Find where the given text appears and provide that cell's center as [x, y] coordinate. 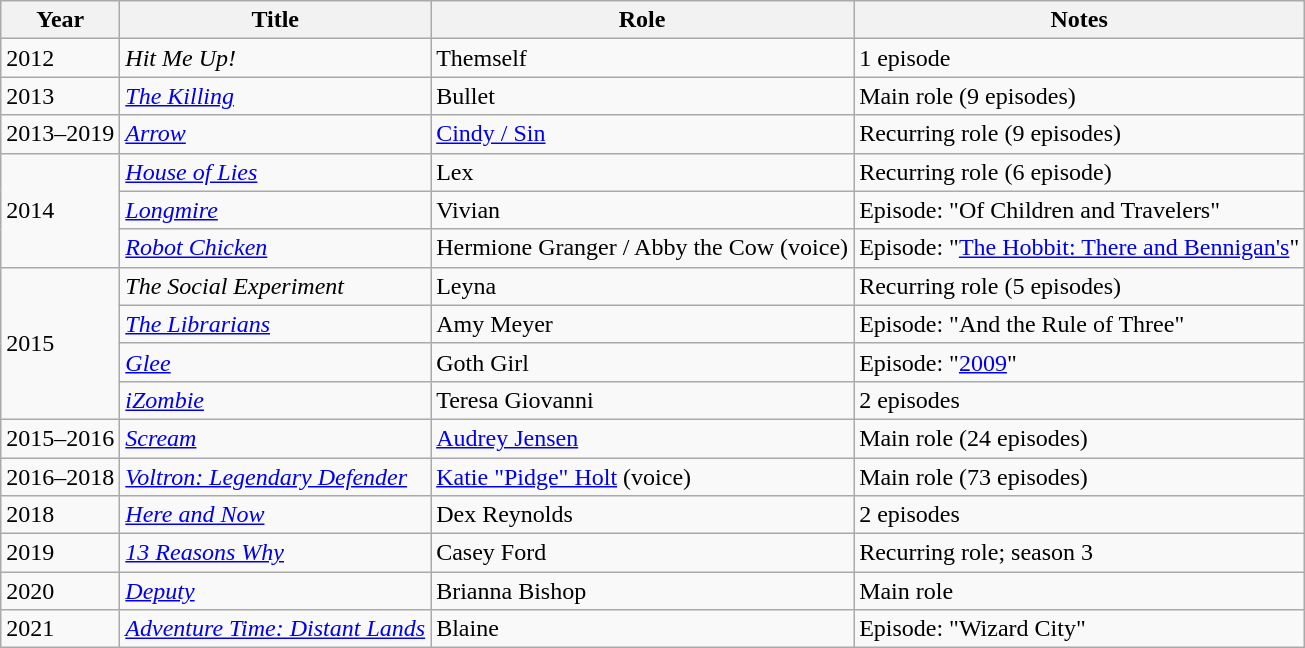
Leyna [642, 286]
Notes [1080, 20]
Voltron: Legendary Defender [276, 477]
13 Reasons Why [276, 553]
Recurring role (6 episode) [1080, 172]
2019 [60, 553]
iZombie [276, 400]
The Social Experiment [276, 286]
Teresa Giovanni [642, 400]
Episode: "Of Children and Travelers" [1080, 210]
Themself [642, 58]
Recurring role (9 episodes) [1080, 134]
Episode: "The Hobbit: There and Bennigan's" [1080, 248]
Arrow [276, 134]
Main role [1080, 591]
2021 [60, 629]
Glee [276, 362]
Hit Me Up! [276, 58]
2020 [60, 591]
Blaine [642, 629]
Amy Meyer [642, 324]
Main role (9 episodes) [1080, 96]
2015–2016 [60, 438]
Longmire [276, 210]
Main role (24 episodes) [1080, 438]
Brianna Bishop [642, 591]
The Killing [276, 96]
Goth Girl [642, 362]
Casey Ford [642, 553]
2013 [60, 96]
Main role (73 episodes) [1080, 477]
2012 [60, 58]
Dex Reynolds [642, 515]
Lex [642, 172]
Episode: "And the Rule of Three" [1080, 324]
Recurring role (5 episodes) [1080, 286]
2018 [60, 515]
Title [276, 20]
Katie "Pidge" Holt (voice) [642, 477]
Bullet [642, 96]
House of Lies [276, 172]
2014 [60, 210]
Scream [276, 438]
Here and Now [276, 515]
Role [642, 20]
Episode: "2009" [1080, 362]
2015 [60, 343]
Cindy / Sin [642, 134]
Hermione Granger / Abby the Cow (voice) [642, 248]
Vivian [642, 210]
Adventure Time: Distant Lands [276, 629]
Deputy [276, 591]
Year [60, 20]
The Librarians [276, 324]
Episode: "Wizard City" [1080, 629]
2016–2018 [60, 477]
2013–2019 [60, 134]
Robot Chicken [276, 248]
Audrey Jensen [642, 438]
Recurring role; season 3 [1080, 553]
1 episode [1080, 58]
